Output the (x, y) coordinate of the center of the cell containing the given text.  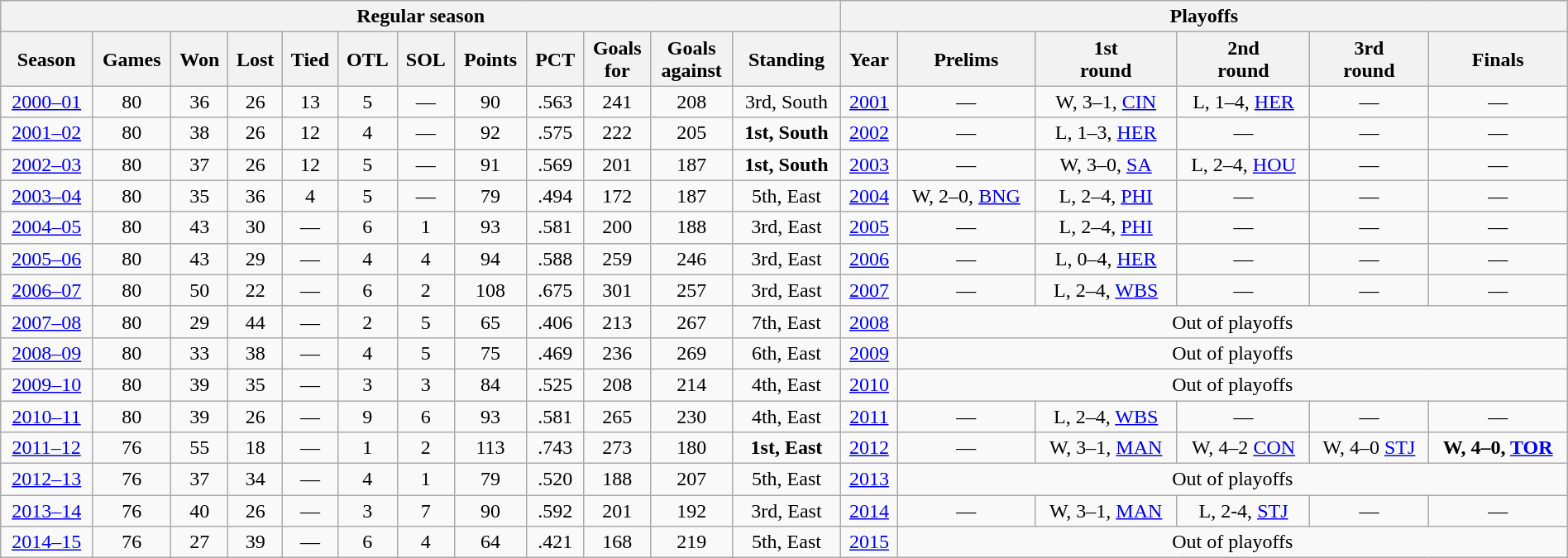
.406 (556, 322)
2004–05 (46, 227)
91 (490, 165)
40 (200, 511)
2011 (868, 416)
W, 4–0 STJ (1370, 448)
2013–14 (46, 511)
Goalsfor (617, 60)
7 (425, 511)
2001 (868, 102)
2005–06 (46, 259)
L, 1–3, HER (1106, 133)
2007 (868, 290)
2015 (868, 542)
2000–01 (46, 102)
Finals (1498, 60)
259 (617, 259)
Regular season (421, 17)
W, 2–0, BNG (966, 196)
SOL (425, 60)
219 (691, 542)
.592 (556, 511)
9 (367, 416)
27 (200, 542)
222 (617, 133)
2007–08 (46, 322)
2ndround (1244, 60)
3rdround (1370, 60)
1st, East (786, 448)
267 (691, 322)
2008–09 (46, 353)
75 (490, 353)
257 (691, 290)
2008 (868, 322)
92 (490, 133)
L, 1–4, HER (1244, 102)
.588 (556, 259)
Standing (786, 60)
265 (617, 416)
44 (256, 322)
Points (490, 60)
214 (691, 384)
18 (256, 448)
241 (617, 102)
113 (490, 448)
2003–04 (46, 196)
2009–10 (46, 384)
22 (256, 290)
.675 (556, 290)
246 (691, 259)
Playoffs (1204, 17)
W, 3–1, CIN (1106, 102)
6th, East (786, 353)
13 (311, 102)
.525 (556, 384)
207 (691, 479)
2005 (868, 227)
192 (691, 511)
Season (46, 60)
Tied (311, 60)
33 (200, 353)
273 (617, 448)
.569 (556, 165)
30 (256, 227)
2009 (868, 353)
2013 (868, 479)
2014–15 (46, 542)
108 (490, 290)
Won (200, 60)
W, 4–2 CON (1244, 448)
.421 (556, 542)
269 (691, 353)
2011–12 (46, 448)
168 (617, 542)
L, 2-4, STJ (1244, 511)
W, 3–0, SA (1106, 165)
.494 (556, 196)
Year (868, 60)
OTL (367, 60)
.743 (556, 448)
172 (617, 196)
.469 (556, 353)
2006 (868, 259)
Games (132, 60)
55 (200, 448)
94 (490, 259)
230 (691, 416)
50 (200, 290)
200 (617, 227)
.575 (556, 133)
2002–03 (46, 165)
.520 (556, 479)
PCT (556, 60)
L, 2–4, HOU (1244, 165)
205 (691, 133)
Lost (256, 60)
7th, East (786, 322)
Goalsagainst (691, 60)
L, 0–4, HER (1106, 259)
2001–02 (46, 133)
2012 (868, 448)
236 (617, 353)
W, 4–0, TOR (1498, 448)
84 (490, 384)
2006–07 (46, 290)
Prelims (966, 60)
2014 (868, 511)
2012–13 (46, 479)
2010 (868, 384)
2010–11 (46, 416)
2002 (868, 133)
64 (490, 542)
65 (490, 322)
.563 (556, 102)
1stround (1106, 60)
213 (617, 322)
180 (691, 448)
301 (617, 290)
2003 (868, 165)
3rd, South (786, 102)
34 (256, 479)
2004 (868, 196)
